Extract the (x, y) coordinate from the center of the cell holding the provided text.  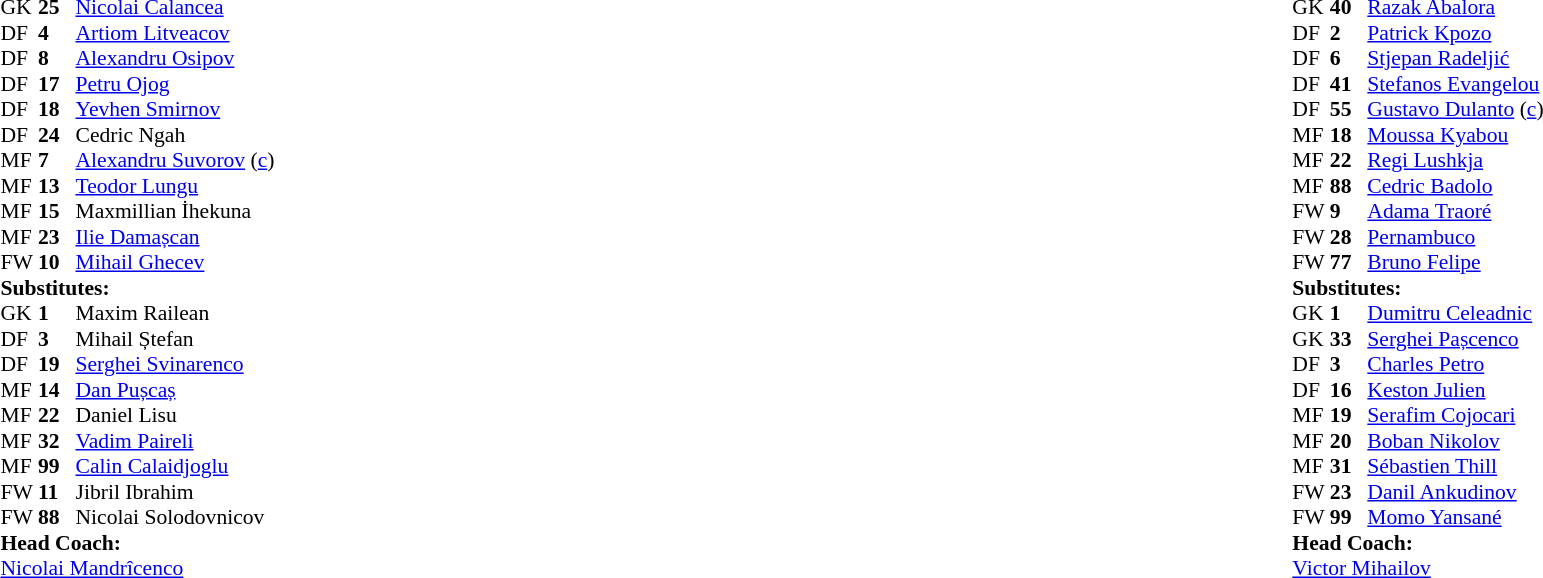
Stjepan Radeljić (1455, 59)
Serghei Pașcenco (1455, 339)
2 (1349, 33)
Yevhen Smirnov (176, 109)
Alexandru Suvorov (c) (176, 161)
6 (1349, 59)
8 (57, 59)
Sébastien Thill (1455, 467)
7 (57, 161)
77 (1349, 263)
Cedric Ngah (176, 135)
Stefanos Evangelou (1455, 84)
14 (57, 390)
Bruno Felipe (1455, 263)
Boban Nikolov (1455, 441)
13 (57, 186)
Dumitru Celeadnic (1455, 313)
Daniel Lisu (176, 415)
9 (1349, 211)
Cedric Badolo (1455, 186)
Jibril Ibrahim (176, 492)
Danil Ankudinov (1455, 492)
Adama Traoré (1455, 211)
Moussa Kyabou (1455, 135)
Mihail Ștefan (176, 339)
20 (1349, 441)
Dan Pușcaș (176, 390)
32 (57, 441)
15 (57, 211)
Petru Ojog (176, 84)
Patrick Kpozo (1455, 33)
Nicolai Solodovnicov (176, 517)
Alexandru Osipov (176, 59)
33 (1349, 339)
Serafim Cojocari (1455, 415)
Calin Calaidjoglu (176, 467)
Gustavo Dulanto (c) (1455, 109)
Vadim Paireli (176, 441)
Momo Yansané (1455, 517)
Serghei Svinarenco (176, 365)
Maxmillian İhekuna (176, 211)
Maxim Railean (176, 313)
16 (1349, 390)
41 (1349, 84)
11 (57, 492)
Mihail Ghecev (176, 263)
24 (57, 135)
55 (1349, 109)
Teodor Lungu (176, 186)
Ilie Damașcan (176, 237)
4 (57, 33)
10 (57, 263)
31 (1349, 467)
28 (1349, 237)
Artiom Litveacov (176, 33)
Charles Petro (1455, 365)
Regi Lushkja (1455, 161)
Keston Julien (1455, 390)
17 (57, 84)
Pernambuco (1455, 237)
